Return the (x, y) coordinate for the center point of the cell that contains the specified text.  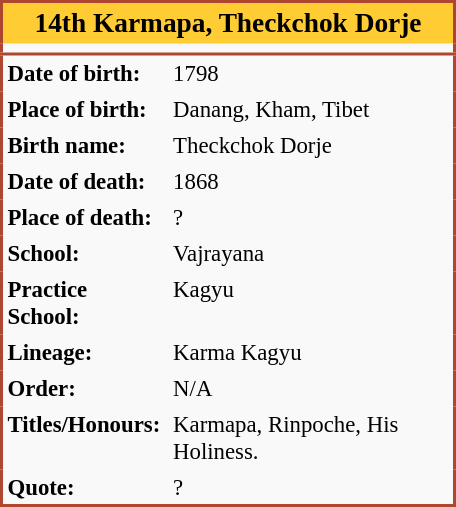
Karma Kagyu (312, 352)
Vajrayana (312, 254)
Danang, Kham, Tibet (312, 110)
1868 (312, 182)
Karmapa, Rinpoche, His Holiness. (312, 438)
Birth name: (86, 146)
Date of death: (86, 182)
Place of death: (86, 218)
Quote: (86, 488)
Order: (86, 388)
14th Karmapa, Theckchok Dorje (228, 23)
School: (86, 254)
Theckchok Dorje (312, 146)
Date of birth: (86, 73)
1798 (312, 73)
Place of birth: (86, 110)
Kagyu (312, 304)
Titles/Honours: (86, 438)
Practice School: (86, 304)
Lineage: (86, 352)
N/A (312, 388)
